Extract the [X, Y] coordinate from the center of the cell holding the provided text.  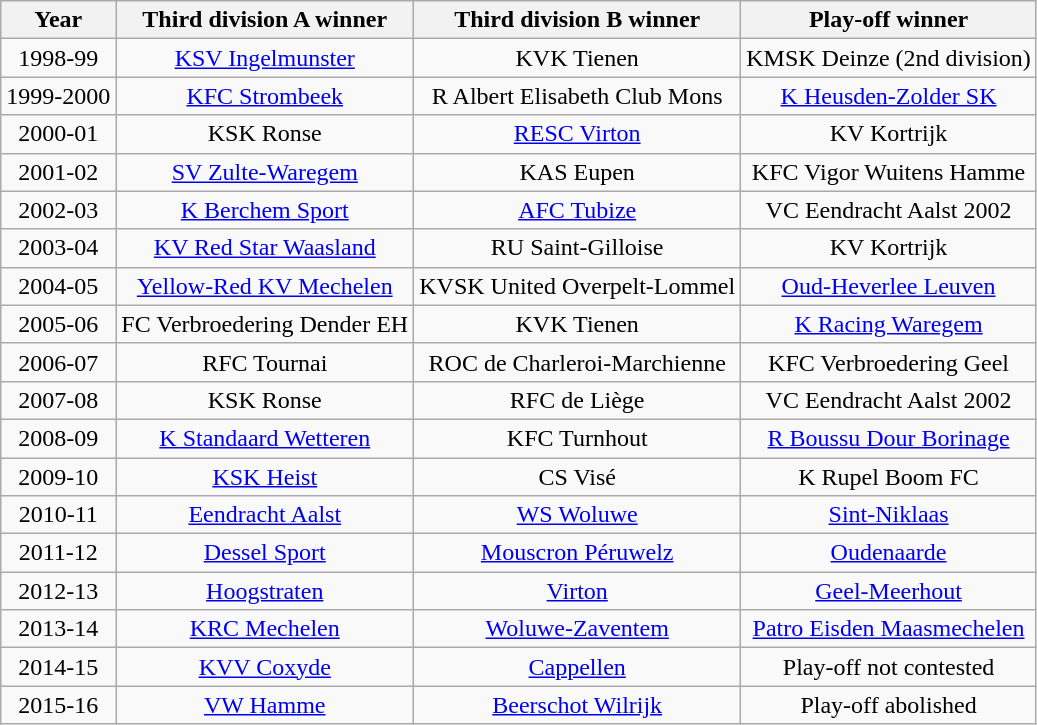
2012-13 [58, 591]
KFC Vigor Wuitens Hamme [889, 172]
2007-08 [58, 400]
Third division B winner [578, 20]
KRC Mechelen [265, 629]
RFC de Liège [578, 400]
2000-01 [58, 134]
Geel-Meerhout [889, 591]
2009-10 [58, 477]
Patro Eisden Maasmechelen [889, 629]
Third division A winner [265, 20]
R Albert Elisabeth Club Mons [578, 96]
K Rupel Boom FC [889, 477]
1999-2000 [58, 96]
R Boussu Dour Borinage [889, 438]
CS Visé [578, 477]
2002-03 [58, 210]
RU Saint-Gilloise [578, 248]
2004-05 [58, 286]
KAS Eupen [578, 172]
KFC Turnhout [578, 438]
WS Woluwe [578, 515]
KVSK United Overpelt-Lommel [578, 286]
2003-04 [58, 248]
Mouscron Péruwelz [578, 553]
KSV Ingelmunster [265, 58]
Yellow-Red KV Mechelen [265, 286]
KFC Verbroedering Geel [889, 362]
KVV Coxyde [265, 667]
KV Red Star Waasland [265, 248]
Dessel Sport [265, 553]
2008-09 [58, 438]
K Berchem Sport [265, 210]
K Heusden-Zolder SK [889, 96]
2001-02 [58, 172]
Oudenaarde [889, 553]
Play-off not contested [889, 667]
Woluwe-Zaventem [578, 629]
2005-06 [58, 324]
2014-15 [58, 667]
RESC Virton [578, 134]
KSK Heist [265, 477]
Year [58, 20]
Cappellen [578, 667]
Play-off abolished [889, 705]
Hoogstraten [265, 591]
Oud-Heverlee Leuven [889, 286]
Virton [578, 591]
1998-99 [58, 58]
2013-14 [58, 629]
K Racing Waregem [889, 324]
KMSK Deinze (2nd division) [889, 58]
2011-12 [58, 553]
RFC Tournai [265, 362]
SV Zulte-Waregem [265, 172]
VW Hamme [265, 705]
Play-off winner [889, 20]
AFC Tubize [578, 210]
2006-07 [58, 362]
K Standaard Wetteren [265, 438]
Sint-Niklaas [889, 515]
2015-16 [58, 705]
KFC Strombeek [265, 96]
Beerschot Wilrijk [578, 705]
FC Verbroedering Dender EH [265, 324]
ROC de Charleroi-Marchienne [578, 362]
2010-11 [58, 515]
Eendracht Aalst [265, 515]
